Capture the cell that displays the provided text and extract its [x, y] central coordinate. 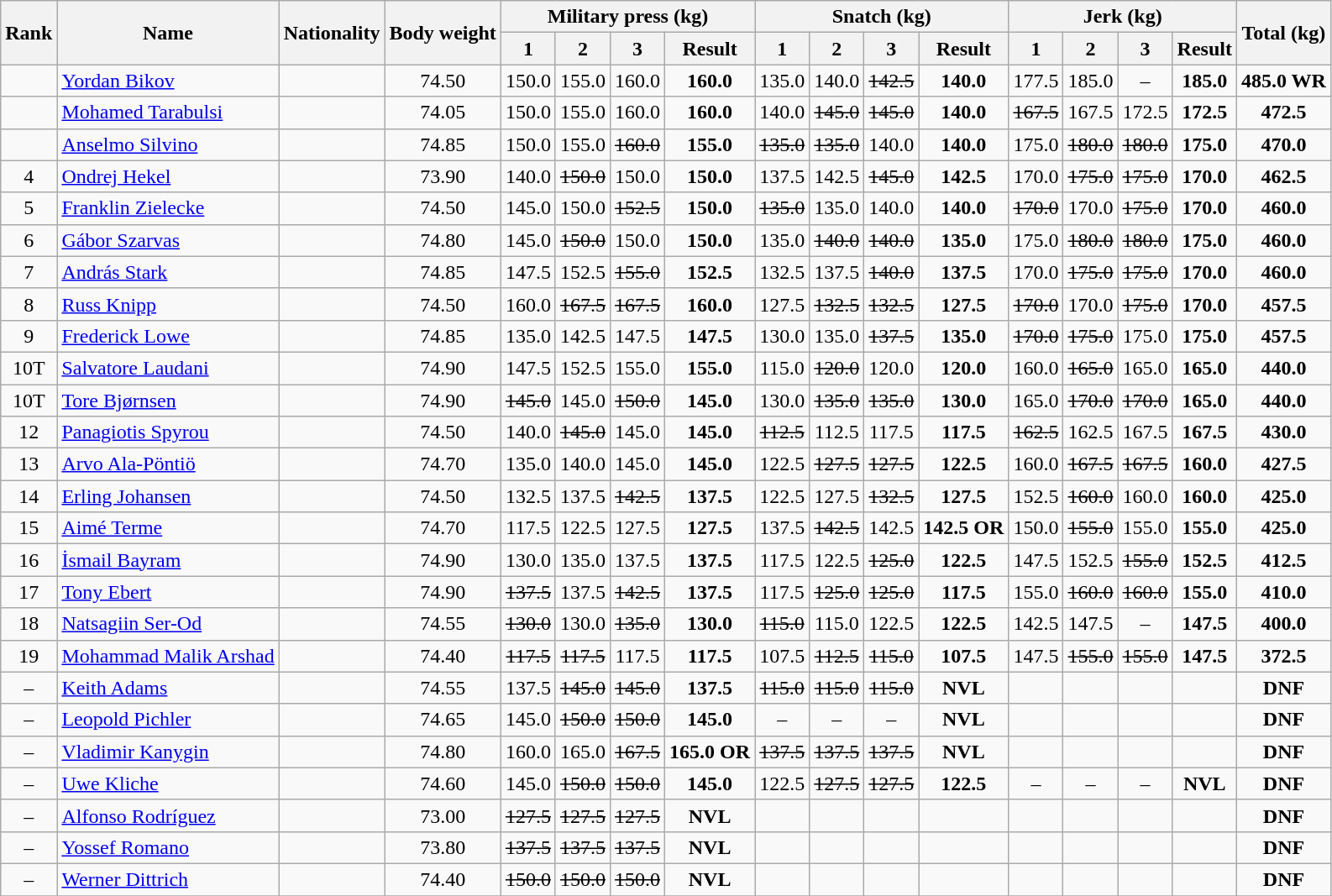
İsmail Bayram [168, 560]
Tony Ebert [168, 592]
Erling Johansen [168, 496]
Russ Knipp [168, 304]
19 [29, 656]
Vladimir Kanygin [168, 752]
Tore Bjørnsen [168, 401]
Franklin Zielecke [168, 208]
5 [29, 208]
Werner Dittrich [168, 879]
15 [29, 528]
12 [29, 432]
412.5 [1283, 560]
74.65 [443, 720]
Name [168, 33]
Alfonso Rodríguez [168, 815]
177.5 [1036, 81]
142.5 OR [964, 528]
Nationality [332, 33]
8 [29, 304]
Mohamed Tarabulsi [168, 113]
Panagiotis Spyrou [168, 432]
73.00 [443, 815]
Body weight [443, 33]
Rank [29, 33]
Military press (kg) [627, 17]
Uwe Kliche [168, 783]
17 [29, 592]
18 [29, 624]
Frederick Lowe [168, 336]
Jerk (kg) [1123, 17]
430.0 [1283, 432]
Gábor Szarvas [168, 240]
74.60 [443, 783]
Leopold Pichler [168, 720]
6 [29, 240]
410.0 [1283, 592]
472.5 [1283, 113]
165.0 OR [711, 752]
Yossef Romano [168, 847]
73.80 [443, 847]
13 [29, 464]
Anselmo Silvino [168, 144]
9 [29, 336]
73.90 [443, 176]
Mohammad Malik Arshad [168, 656]
Snatch (kg) [882, 17]
4 [29, 176]
400.0 [1283, 624]
Salvatore Laudani [168, 368]
14 [29, 496]
Total (kg) [1283, 33]
470.0 [1283, 144]
Ondrej Hekel [168, 176]
András Stark [168, 272]
485.0 WR [1283, 81]
462.5 [1283, 176]
Arvo Ala-Pöntiö [168, 464]
74.05 [443, 113]
7 [29, 272]
427.5 [1283, 464]
16 [29, 560]
Keith Adams [168, 688]
Aimé Terme [168, 528]
Natsagiin Ser-Od [168, 624]
372.5 [1283, 656]
Yordan Bikov [168, 81]
